Find where the given text appears and provide that cell's center as [X, Y] coordinate. 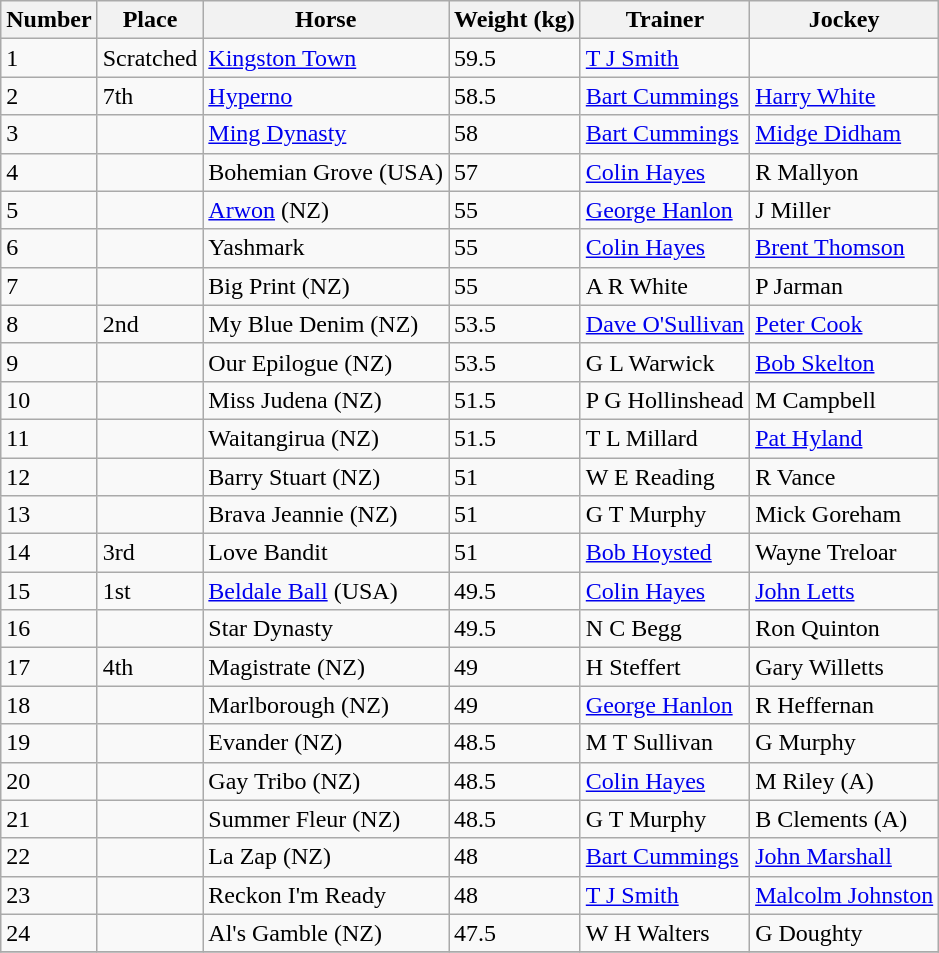
14 [49, 553]
H Steffert [664, 667]
59.5 [515, 58]
Bob Skelton [844, 362]
4 [49, 172]
Jockey [844, 20]
Love Bandit [326, 553]
La Zap (NZ) [326, 857]
12 [49, 477]
Mick Goreham [844, 515]
Place [150, 20]
Midge Didham [844, 134]
22 [49, 857]
Scratched [150, 58]
58 [515, 134]
17 [49, 667]
5 [49, 210]
Yashmark [326, 248]
2 [49, 96]
John Letts [844, 591]
Reckon I'm Ready [326, 895]
18 [49, 705]
Brava Jeannie (NZ) [326, 515]
Our Epilogue (NZ) [326, 362]
John Marshall [844, 857]
8 [49, 324]
J Miller [844, 210]
Bohemian Grove (USA) [326, 172]
20 [49, 781]
47.5 [515, 933]
A R White [664, 286]
Ron Quinton [844, 629]
2nd [150, 324]
11 [49, 438]
Pat Hyland [844, 438]
6 [49, 248]
Gary Willetts [844, 667]
Malcolm Johnston [844, 895]
Harry White [844, 96]
58.5 [515, 96]
M T Sullivan [664, 743]
Summer Fleur (NZ) [326, 819]
Wayne Treloar [844, 553]
Horse [326, 20]
16 [49, 629]
Beldale Ball (USA) [326, 591]
Miss Judena (NZ) [326, 400]
Marlborough (NZ) [326, 705]
G L Warwick [664, 362]
1 [49, 58]
7th [150, 96]
Peter Cook [844, 324]
Kingston Town [326, 58]
10 [49, 400]
T L Millard [664, 438]
Magistrate (NZ) [326, 667]
P Jarman [844, 286]
3 [49, 134]
Brent Thomson [844, 248]
My Blue Denim (NZ) [326, 324]
9 [49, 362]
N C Begg [664, 629]
Waitangirua (NZ) [326, 438]
57 [515, 172]
21 [49, 819]
G Murphy [844, 743]
M Campbell [844, 400]
W H Walters [664, 933]
Number [49, 20]
R Heffernan [844, 705]
3rd [150, 553]
Gay Tribo (NZ) [326, 781]
Arwon (NZ) [326, 210]
Ming Dynasty [326, 134]
Al's Gamble (NZ) [326, 933]
Dave O'Sullivan [664, 324]
R Mallyon [844, 172]
7 [49, 286]
W E Reading [664, 477]
4th [150, 667]
13 [49, 515]
M Riley (A) [844, 781]
Trainer [664, 20]
24 [49, 933]
Evander (NZ) [326, 743]
19 [49, 743]
1st [150, 591]
Hyperno [326, 96]
Star Dynasty [326, 629]
P G Hollinshead [664, 400]
Weight (kg) [515, 20]
R Vance [844, 477]
B Clements (A) [844, 819]
Bob Hoysted [664, 553]
Big Print (NZ) [326, 286]
G Doughty [844, 933]
15 [49, 591]
Barry Stuart (NZ) [326, 477]
23 [49, 895]
